Scan for the cell matching the given text and deliver its (X, Y) coordinate at center. 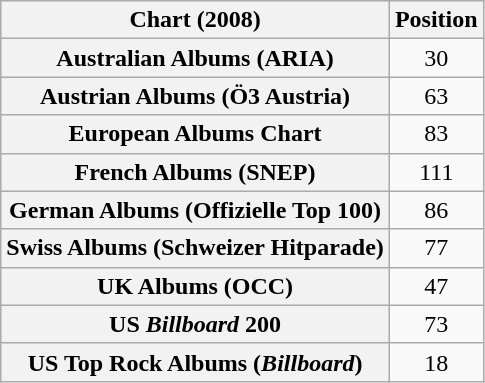
Australian Albums (ARIA) (196, 58)
83 (436, 134)
18 (436, 362)
111 (436, 172)
Chart (2008) (196, 20)
77 (436, 248)
US Billboard 200 (196, 324)
German Albums (Offizielle Top 100) (196, 210)
Position (436, 20)
86 (436, 210)
63 (436, 96)
Austrian Albums (Ö3 Austria) (196, 96)
UK Albums (OCC) (196, 286)
US Top Rock Albums (Billboard) (196, 362)
Swiss Albums (Schweizer Hitparade) (196, 248)
47 (436, 286)
30 (436, 58)
French Albums (SNEP) (196, 172)
73 (436, 324)
European Albums Chart (196, 134)
